For the text-containing cell, return its midpoint in (X, Y) coordinate format. 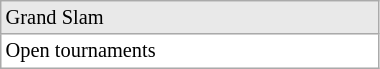
Open tournaments (190, 51)
Grand Slam (190, 17)
